Output the (x, y) coordinate of the center of the cell containing the given text.  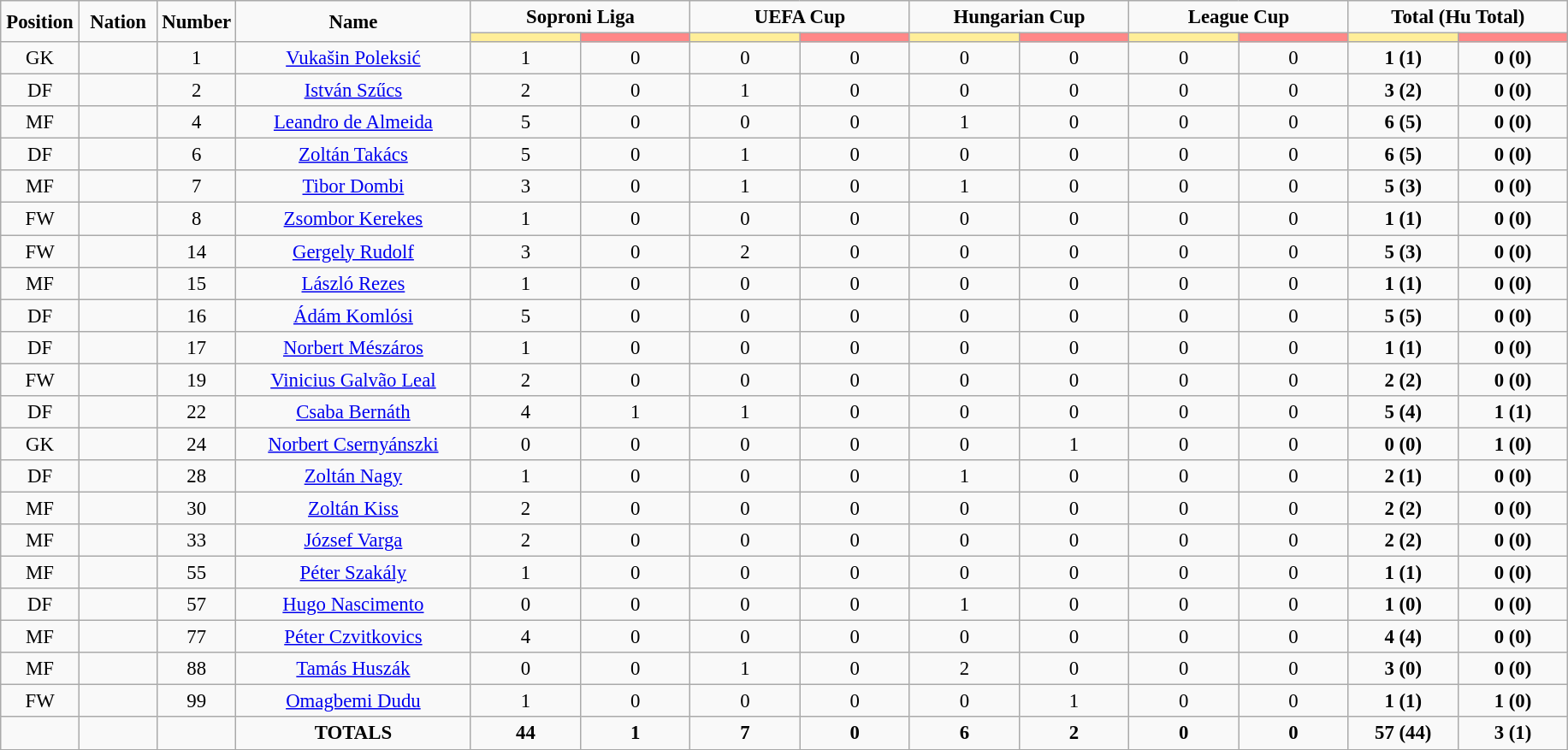
99 (197, 701)
3 (0) (1403, 669)
István Szűcs (354, 91)
22 (197, 412)
4 (4) (1403, 637)
2 (1) (1403, 476)
5 (5) (1403, 316)
Tibor Dombi (354, 187)
Péter Czvitkovics (354, 637)
Zoltán Kiss (354, 508)
16 (197, 316)
Name (354, 21)
József Varga (354, 540)
Nation (118, 21)
UEFA Cup (800, 17)
László Rezes (354, 283)
Soproni Liga (580, 17)
5 (4) (1403, 412)
League Cup (1239, 17)
57 (44) (1403, 734)
33 (197, 540)
Vinicius Galvão Leal (354, 380)
Position (40, 21)
15 (197, 283)
Leandro de Almeida (354, 122)
77 (197, 637)
Hugo Nascimento (354, 605)
Norbert Csernyánszki (354, 444)
57 (197, 605)
Gergely Rudolf (354, 251)
Péter Szakály (354, 573)
14 (197, 251)
30 (197, 508)
Total (Hu Total) (1458, 17)
88 (197, 669)
3 (1) (1512, 734)
17 (197, 347)
TOTALS (354, 734)
Tamás Huszák (354, 669)
19 (197, 380)
Zsombor Kerekes (354, 219)
55 (197, 573)
Ádám Komlósi (354, 316)
Number (197, 21)
Csaba Bernáth (354, 412)
8 (197, 219)
Omagbemi Dudu (354, 701)
Zoltán Nagy (354, 476)
28 (197, 476)
3 (2) (1403, 91)
24 (197, 444)
Hungarian Cup (1019, 17)
Zoltán Takács (354, 155)
44 (525, 734)
Norbert Mészáros (354, 347)
Vukašin Poleksić (354, 58)
